Scan for the cell matching the given text and deliver its (X, Y) coordinate at center. 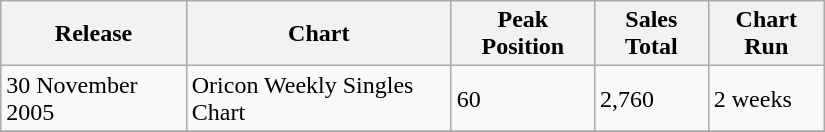
30 November 2005 (94, 98)
Chart (318, 34)
Release (94, 34)
2 weeks (766, 98)
60 (522, 98)
Chart Run (766, 34)
Sales Total (651, 34)
Oricon Weekly Singles Chart (318, 98)
2,760 (651, 98)
Peak Position (522, 34)
